Identify which cell holds the provided text, then report its (X, Y) central coordinate. 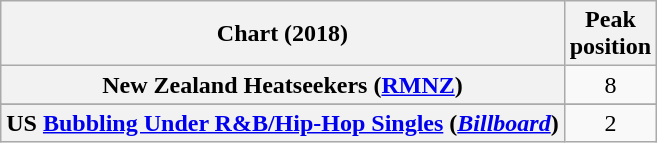
Peakposition (610, 34)
2 (610, 123)
Chart (2018) (282, 34)
US Bubbling Under R&B/Hip-Hop Singles (Billboard) (282, 123)
New Zealand Heatseekers (RMNZ) (282, 85)
8 (610, 85)
